Determine the [X, Y] coordinate at the center of the cell enclosing the given text.  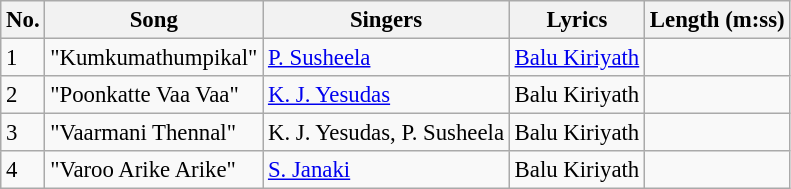
K. J. Yesudas, P. Susheela [386, 133]
"Kumkumathumpikal" [154, 58]
"Poonkatte Vaa Vaa" [154, 95]
P. Susheela [386, 58]
S. Janaki [386, 170]
"Varoo Arike Arike" [154, 170]
Length (m:ss) [718, 20]
Song [154, 20]
Singers [386, 20]
2 [23, 95]
3 [23, 133]
K. J. Yesudas [386, 95]
"Vaarmani Thennal" [154, 133]
No. [23, 20]
Lyrics [576, 20]
4 [23, 170]
1 [23, 58]
